Provide the [x, y] coordinate of the cell's center where the given text is located.  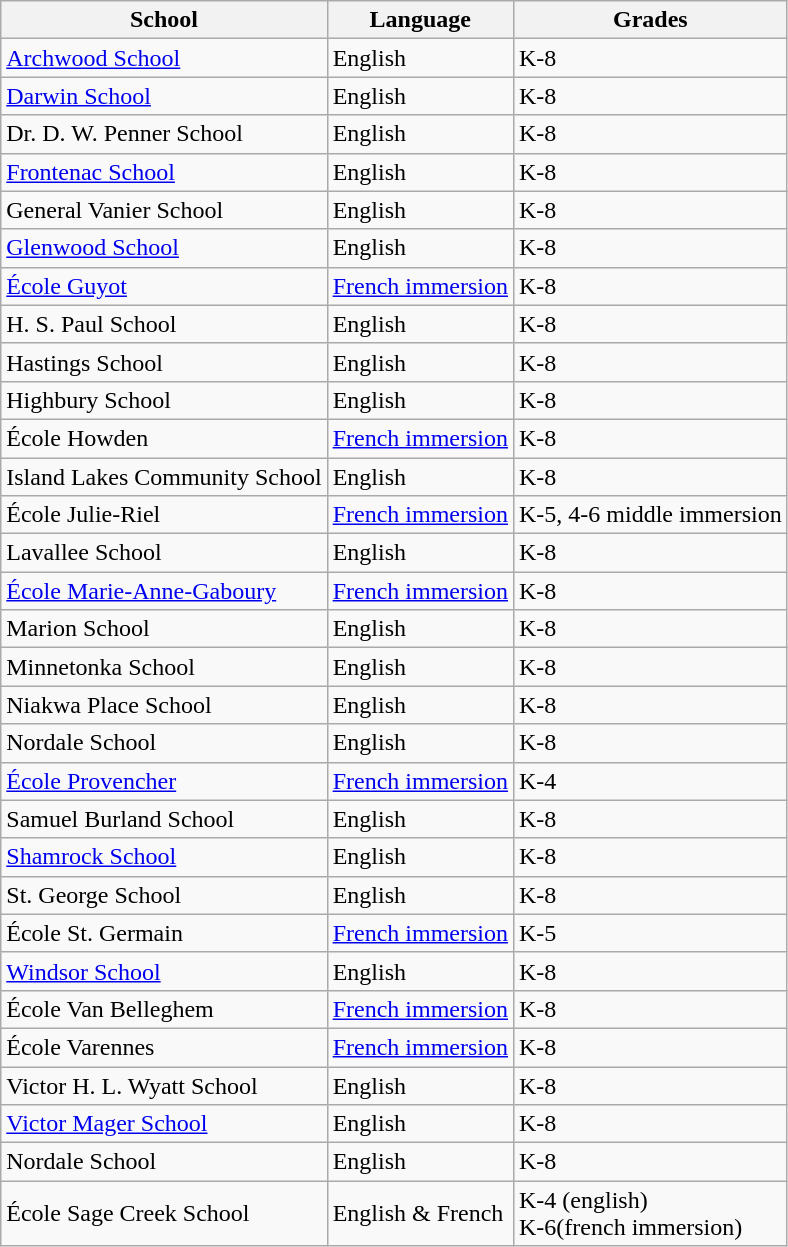
Windsor School [164, 971]
École Sage Creek School [164, 1214]
École Provencher [164, 781]
Island Lakes Community School [164, 477]
H. S. Paul School [164, 324]
Shamrock School [164, 857]
Victor Mager School [164, 1124]
Hastings School [164, 362]
Language [420, 20]
Highbury School [164, 400]
St. George School [164, 895]
École Guyot [164, 286]
École Varennes [164, 1047]
École Howden [164, 438]
École Marie-Anne-Gaboury [164, 591]
K-4 [650, 781]
K-5 [650, 933]
K-5, 4-6 middle immersion [650, 515]
Victor H. L. Wyatt School [164, 1085]
Lavallee School [164, 553]
Marion School [164, 629]
Samuel Burland School [164, 819]
English & French [420, 1214]
École Julie-Riel [164, 515]
K-4 (english)K-6(french immersion) [650, 1214]
Frontenac School [164, 172]
Glenwood School [164, 248]
Minnetonka School [164, 667]
Darwin School [164, 96]
Niakwa Place School [164, 705]
Dr. D. W. Penner School [164, 134]
École Van Belleghem [164, 1009]
Grades [650, 20]
Archwood School [164, 58]
École St. Germain [164, 933]
School [164, 20]
General Vanier School [164, 210]
